Detect which cell encompasses the target text, then output its [x, y] center coordinate. 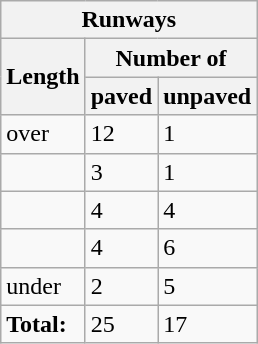
6 [208, 248]
over [43, 134]
Total: [43, 324]
5 [208, 286]
12 [121, 134]
under [43, 286]
Length [43, 77]
3 [121, 172]
unpaved [208, 96]
paved [121, 96]
2 [121, 286]
Number of [171, 58]
25 [121, 324]
Runways [129, 20]
17 [208, 324]
